Provide the (X, Y) coordinate of the cell's center where the given text is located.  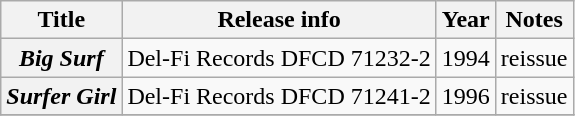
Release info (279, 20)
Del-Fi Records DFCD 71232-2 (279, 58)
Del-Fi Records DFCD 71241-2 (279, 96)
1996 (466, 96)
Big Surf (62, 58)
1994 (466, 58)
Year (466, 20)
Surfer Girl (62, 96)
Notes (534, 20)
Title (62, 20)
